Find where the given text appears and provide that cell's center as [x, y] coordinate. 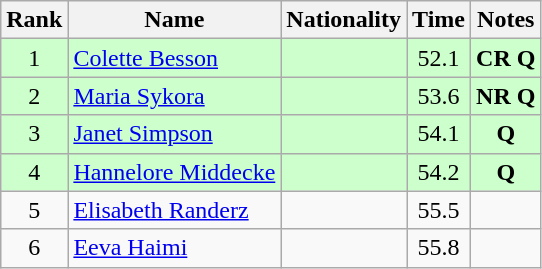
Maria Sykora [174, 96]
2 [34, 96]
Name [174, 20]
3 [34, 134]
CR Q [506, 58]
Janet Simpson [174, 134]
6 [34, 248]
NR Q [506, 96]
54.2 [439, 172]
1 [34, 58]
Notes [506, 20]
55.8 [439, 248]
Elisabeth Randerz [174, 210]
4 [34, 172]
5 [34, 210]
54.1 [439, 134]
55.5 [439, 210]
Time [439, 20]
Colette Besson [174, 58]
Hannelore Middecke [174, 172]
Nationality [344, 20]
53.6 [439, 96]
52.1 [439, 58]
Rank [34, 20]
Eeva Haimi [174, 248]
